Locate the cell with the specified text and output its [X, Y] center coordinate. 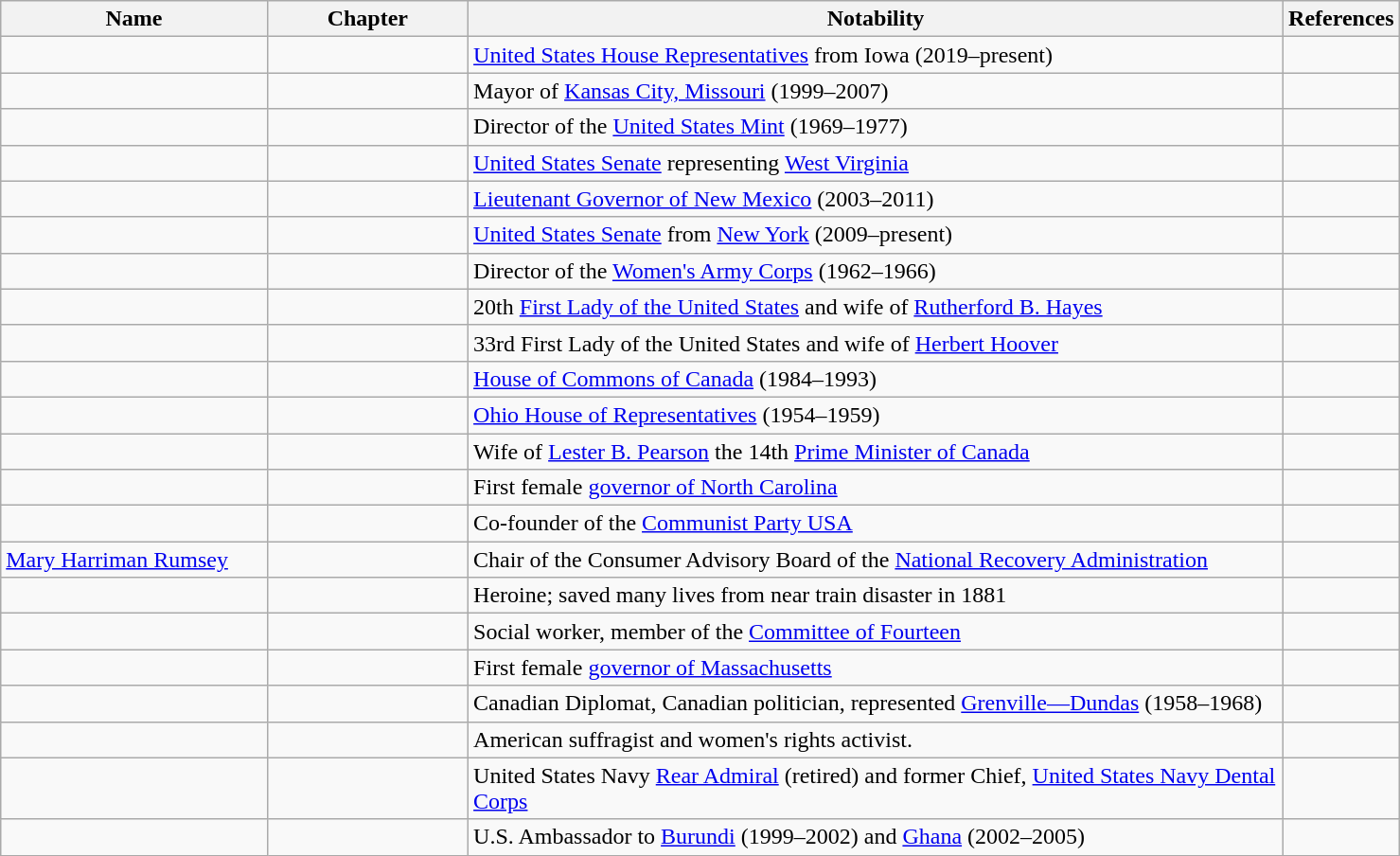
U.S. Ambassador to Burundi (1999–2002) and Ghana (2002–2005) [877, 837]
United States Navy Rear Admiral (retired) and former Chief, United States Navy Dental Corps [877, 788]
Lieutenant Governor of New Mexico (2003–2011) [877, 199]
Canadian Diplomat, Canadian politician, represented Grenville—Dundas (1958–1968) [877, 704]
American suffragist and women's rights activist. [877, 740]
United States House Representatives from Iowa (2019–present) [877, 55]
Chair of the Consumer Advisory Board of the National Recovery Administration [877, 560]
References [1342, 19]
Mary Harriman Rumsey [134, 560]
20th First Lady of the United States and wife of Rutherford B. Hayes [877, 307]
Director of the United States Mint (1969–1977) [877, 127]
Chapter [367, 19]
Social worker, member of the Committee of Fourteen [877, 632]
33rd First Lady of the United States and wife of Herbert Hoover [877, 343]
Notability [877, 19]
United States Senate representing West Virginia [877, 163]
Mayor of Kansas City, Missouri (1999–2007) [877, 91]
First female governor of Massachusetts [877, 668]
Name [134, 19]
Ohio House of Representatives (1954–1959) [877, 415]
Heroine; saved many lives from near train disaster in 1881 [877, 596]
Director of the Women's Army Corps (1962–1966) [877, 271]
House of Commons of Canada (1984–1993) [877, 379]
Co-founder of the Communist Party USA [877, 524]
Wife of Lester B. Pearson the 14th Prime Minister of Canada [877, 452]
United States Senate from New York (2009–present) [877, 235]
First female governor of North Carolina [877, 488]
